Return the [x, y] coordinate for the center point of the cell that contains the specified text.  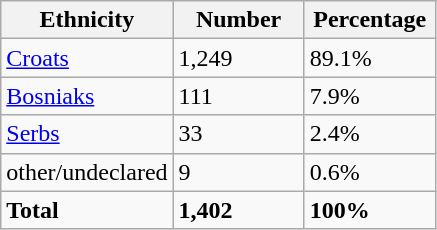
1,249 [238, 58]
9 [238, 172]
Percentage [370, 20]
89.1% [370, 58]
33 [238, 134]
2.4% [370, 134]
1,402 [238, 210]
111 [238, 96]
Croats [87, 58]
Ethnicity [87, 20]
Serbs [87, 134]
Bosniaks [87, 96]
7.9% [370, 96]
other/undeclared [87, 172]
0.6% [370, 172]
100% [370, 210]
Total [87, 210]
Number [238, 20]
